Detect which cell encompasses the target text, then output its (X, Y) center coordinate. 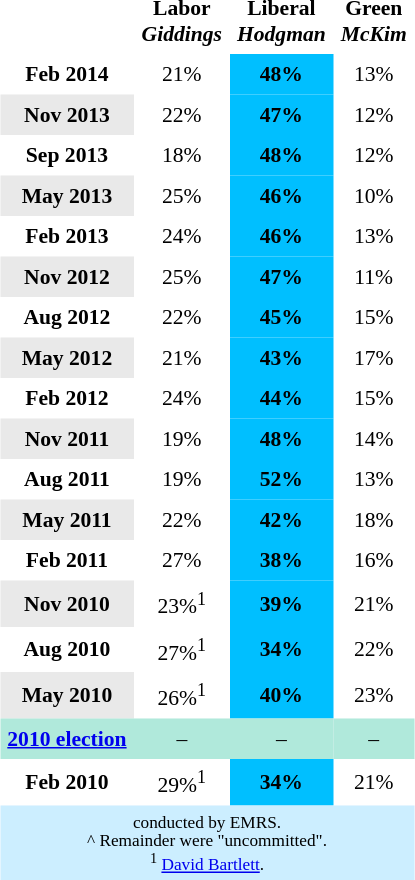
14% (374, 438)
52% (281, 479)
Aug 2011 (67, 479)
42% (281, 519)
May 2013 (67, 195)
Aug 2010 (67, 649)
39% (281, 603)
May 2012 (67, 357)
23% (374, 696)
Aug 2012 (67, 317)
conducted by EMRS.^ Remainder were "uncommitted".1 David Bartlett. (207, 842)
23%1 (182, 603)
29%1 (182, 782)
Feb 2011 (67, 560)
40% (281, 696)
26%1 (182, 696)
10% (374, 195)
Feb 2012 (67, 398)
16% (374, 560)
Feb 2013 (67, 236)
2010 election (67, 739)
27% (182, 560)
Sep 2013 (67, 155)
Nov 2010 (67, 603)
43% (281, 357)
May 2010 (67, 696)
Nov 2011 (67, 438)
11% (374, 276)
May 2011 (67, 519)
Nov 2012 (67, 276)
44% (281, 398)
38% (281, 560)
27%1 (182, 649)
17% (374, 357)
Feb 2010 (67, 782)
Feb 2014 (67, 74)
45% (281, 317)
Nov 2013 (67, 114)
